Search for the cell housing the specified text and yield its [X, Y] center coordinate. 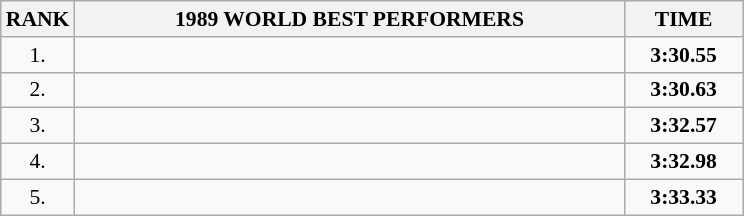
1989 WORLD BEST PERFORMERS [349, 19]
3:30.63 [684, 90]
3:33.33 [684, 197]
3:32.98 [684, 162]
3:30.55 [684, 55]
4. [38, 162]
RANK [38, 19]
1. [38, 55]
3. [38, 126]
5. [38, 197]
3:32.57 [684, 126]
2. [38, 90]
TIME [684, 19]
